Provide the (X, Y) coordinate of the cell's center where the given text is located.  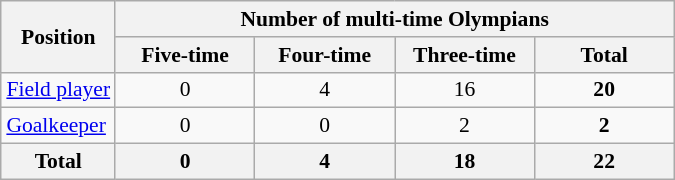
Three-time (465, 55)
22 (604, 162)
Goalkeeper (58, 126)
Field player (58, 90)
18 (465, 162)
16 (465, 90)
Four-time (325, 55)
Number of multi-time Olympians (394, 19)
Position (58, 36)
20 (604, 90)
Five-time (185, 55)
